Determine the [x, y] coordinate at the center of the cell enclosing the given text.  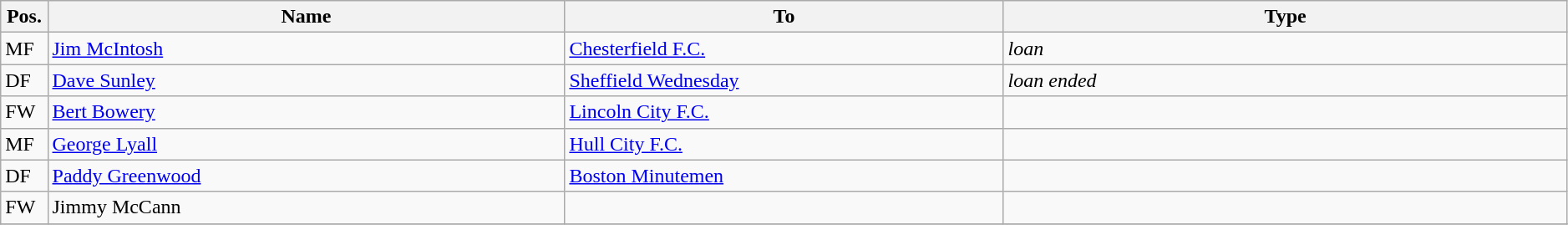
Type [1285, 17]
Paddy Greenwood [306, 176]
loan ended [1285, 80]
Boston Minutemen [784, 176]
Lincoln City F.C. [784, 112]
loan [1285, 49]
Name [306, 17]
Dave Sunley [306, 80]
Sheffield Wednesday [784, 80]
Chesterfield F.C. [784, 49]
Jim McIntosh [306, 49]
Pos. [24, 17]
George Lyall [306, 144]
To [784, 17]
Hull City F.C. [784, 144]
Bert Bowery [306, 112]
Jimmy McCann [306, 207]
